Identify which cell holds the provided text, then report its (x, y) central coordinate. 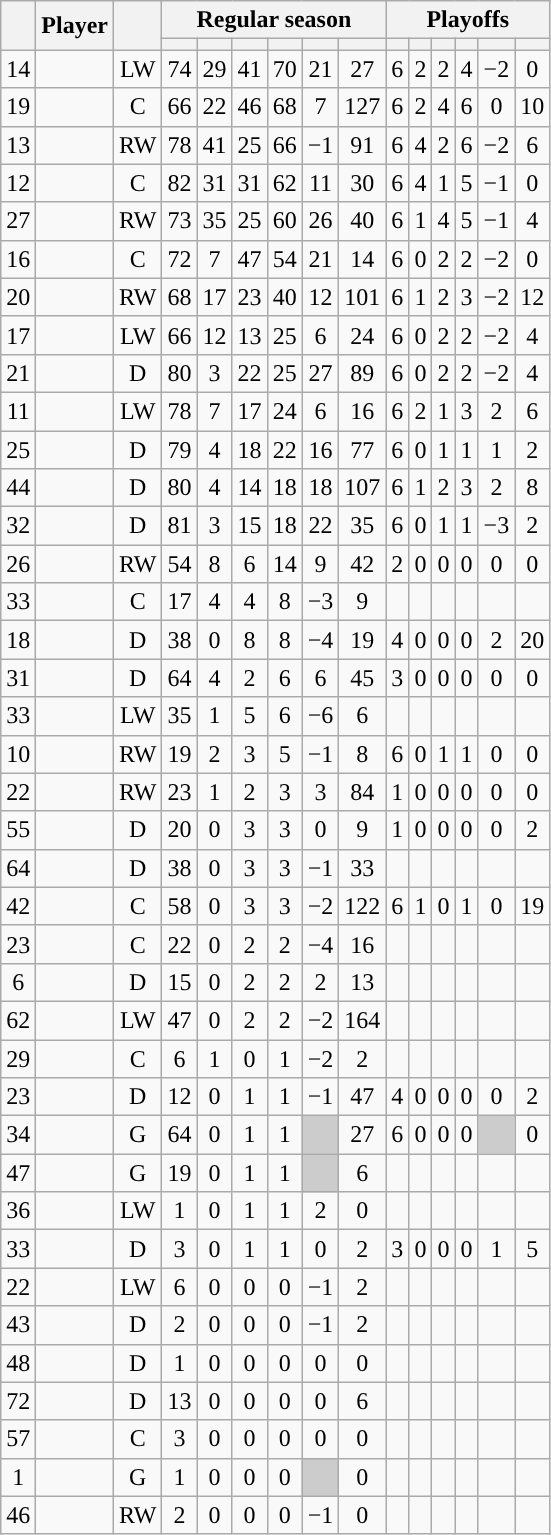
Regular season (274, 20)
43 (18, 1325)
89 (362, 373)
122 (362, 906)
32 (18, 526)
81 (180, 526)
164 (362, 1020)
30 (362, 183)
91 (362, 145)
73 (180, 221)
−6 (320, 716)
101 (362, 297)
57 (18, 1439)
58 (180, 906)
60 (284, 221)
34 (18, 1135)
55 (18, 830)
127 (362, 107)
84 (362, 792)
45 (362, 678)
44 (18, 488)
Player (75, 26)
48 (18, 1363)
77 (362, 449)
79 (180, 449)
107 (362, 488)
82 (180, 183)
Playoffs (468, 20)
70 (284, 69)
74 (180, 69)
36 (18, 1211)
